Determine the (X, Y) coordinate at the center of the cell enclosing the given text.  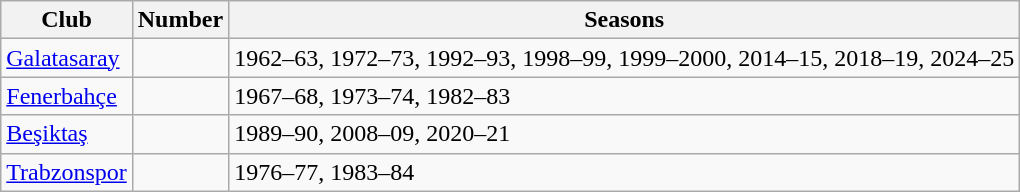
Club (67, 20)
Number (180, 20)
1967–68, 1973–74, 1982–83 (624, 96)
Trabzonspor (67, 172)
1962–63, 1972–73, 1992–93, 1998–99, 1999–2000, 2014–15, 2018–19, 2024–25 (624, 58)
Fenerbahçe (67, 96)
Beşiktaş (67, 134)
Seasons (624, 20)
1976–77, 1983–84 (624, 172)
Galatasaray (67, 58)
1989–90, 2008–09, 2020–21 (624, 134)
